Capture the cell that displays the provided text and extract its (X, Y) central coordinate. 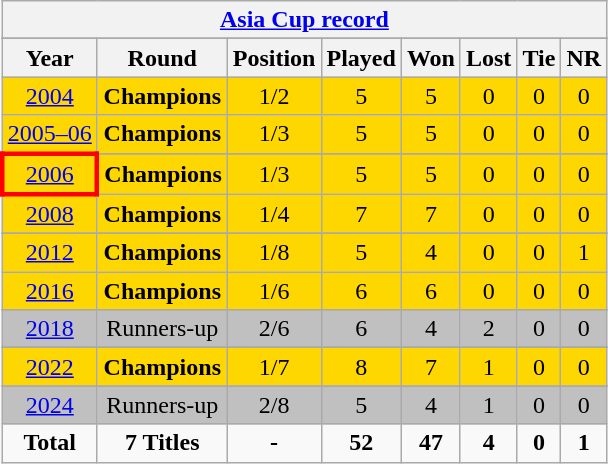
2024 (50, 405)
2/6 (274, 329)
2/8 (274, 405)
Total (50, 443)
2004 (50, 96)
1/2 (274, 96)
2008 (50, 214)
2012 (50, 253)
2 (488, 329)
2006 (50, 174)
Played (361, 58)
Round (162, 58)
2016 (50, 291)
Won (430, 58)
Year (50, 58)
NR (584, 58)
Lost (488, 58)
Asia Cup record (304, 20)
2022 (50, 367)
1/8 (274, 253)
52 (361, 443)
2018 (50, 329)
Tie (539, 58)
- (274, 443)
1/4 (274, 214)
2005–06 (50, 134)
1/7 (274, 367)
1/6 (274, 291)
7 Titles (162, 443)
8 (361, 367)
Position (274, 58)
47 (430, 443)
